Find where the given text appears and provide that cell's center as [x, y] coordinate. 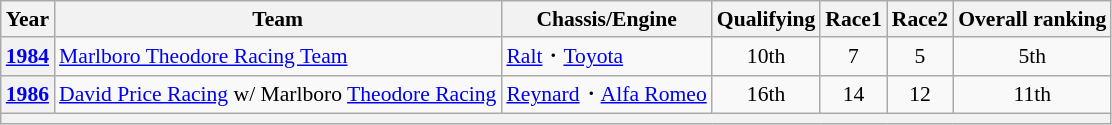
11th [1032, 94]
Chassis/Engine [606, 19]
Race2 [920, 19]
1986 [28, 94]
5 [920, 56]
1984 [28, 56]
10th [766, 56]
16th [766, 94]
Team [278, 19]
12 [920, 94]
Race1 [853, 19]
Overall ranking [1032, 19]
David Price Racing w/ Marlboro Theodore Racing [278, 94]
14 [853, 94]
5th [1032, 56]
Year [28, 19]
7 [853, 56]
Ralt・Toyota [606, 56]
Marlboro Theodore Racing Team [278, 56]
Reynard・Alfa Romeo [606, 94]
Qualifying [766, 19]
